Return [x, y] of the center of cell containing provided text 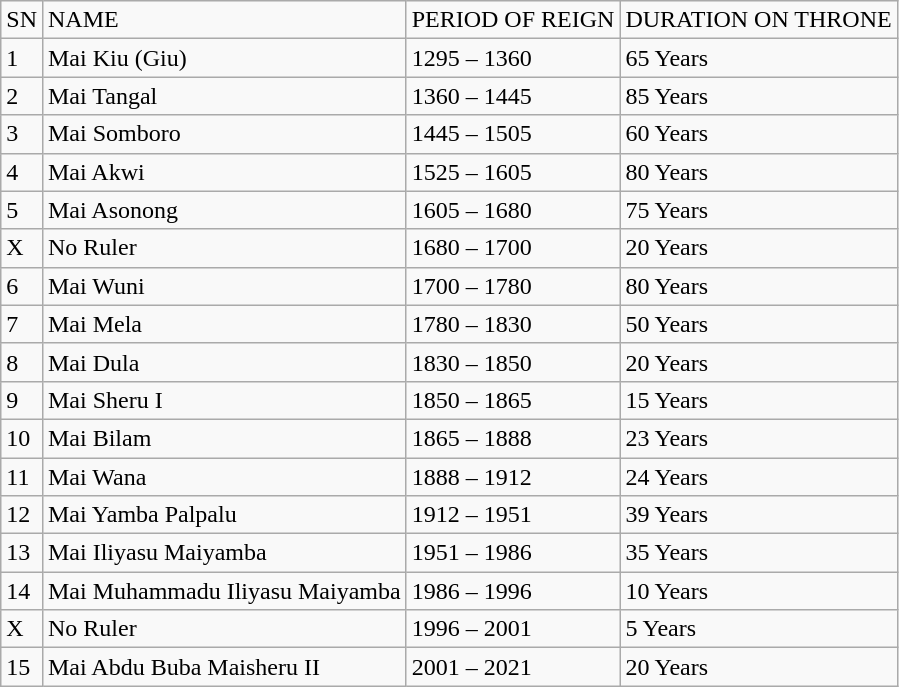
2001 – 2021 [513, 667]
1525 – 1605 [513, 172]
1865 – 1888 [513, 438]
Mai Tangal [224, 96]
15 [22, 667]
10 Years [758, 591]
1605 – 1680 [513, 210]
1680 – 1700 [513, 248]
1996 – 2001 [513, 629]
5 [22, 210]
Mai Bilam [224, 438]
39 Years [758, 515]
60 Years [758, 134]
Mai Somboro [224, 134]
Mai Dula [224, 362]
65 Years [758, 58]
Mai Wana [224, 477]
3 [22, 134]
1912 – 1951 [513, 515]
85 Years [758, 96]
Mai Wuni [224, 286]
1360 – 1445 [513, 96]
Mai Akwi [224, 172]
1 [22, 58]
1700 – 1780 [513, 286]
1888 – 1912 [513, 477]
PERIOD OF REIGN [513, 20]
10 [22, 438]
Mai Abdu Buba Maisheru II [224, 667]
NAME [224, 20]
12 [22, 515]
15 Years [758, 400]
1295 – 1360 [513, 58]
11 [22, 477]
1780 – 1830 [513, 324]
Mai Asonong [224, 210]
1445 – 1505 [513, 134]
7 [22, 324]
Mai Mela [224, 324]
50 Years [758, 324]
SN [22, 20]
8 [22, 362]
14 [22, 591]
24 Years [758, 477]
5 Years [758, 629]
1951 – 1986 [513, 553]
2 [22, 96]
23 Years [758, 438]
9 [22, 400]
Mai Yamba Palpalu [224, 515]
1986 – 1996 [513, 591]
DURATION ON THRONE [758, 20]
Mai Kiu (Giu) [224, 58]
4 [22, 172]
75 Years [758, 210]
Mai Muhammadu Iliyasu Maiyamba [224, 591]
Mai Sheru I [224, 400]
Mai Iliyasu Maiyamba [224, 553]
6 [22, 286]
1850 – 1865 [513, 400]
35 Years [758, 553]
13 [22, 553]
1830 – 1850 [513, 362]
